Find where the given text appears and provide that cell's center as [x, y] coordinate. 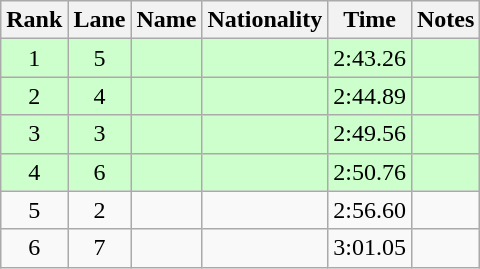
2:43.26 [370, 58]
Name [166, 20]
Nationality [265, 20]
7 [100, 248]
Time [370, 20]
2:56.60 [370, 210]
3:01.05 [370, 248]
2:44.89 [370, 96]
Notes [445, 20]
1 [34, 58]
Lane [100, 20]
2:50.76 [370, 172]
Rank [34, 20]
2:49.56 [370, 134]
